Return (x, y) of the center of cell containing provided text 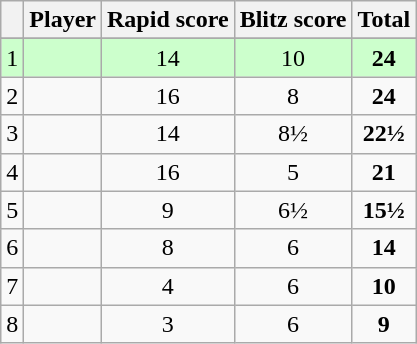
6½ (293, 210)
22½ (384, 134)
8½ (293, 134)
2 (12, 96)
7 (12, 286)
Blitz score (293, 20)
Rapid score (168, 20)
21 (384, 172)
1 (12, 58)
Player (63, 20)
15½ (384, 210)
Total (384, 20)
